Output the [X, Y] coordinate of the center of the cell containing the given text.  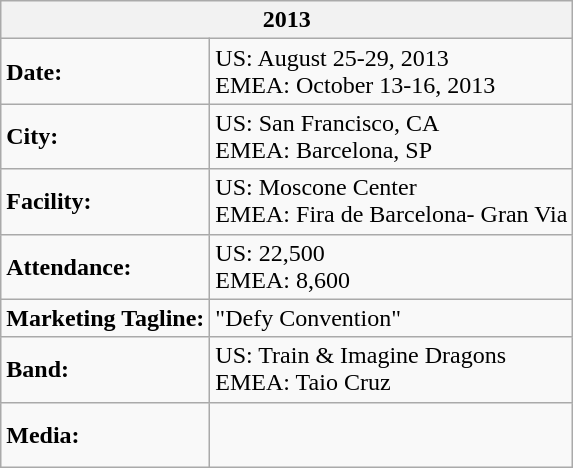
US: Moscone CenterEMEA: Fira de Barcelona- Gran Via [392, 202]
City: [106, 136]
2013 [287, 20]
Media: [106, 434]
Date: [106, 72]
Attendance: [106, 266]
US: August 25-29, 2013EMEA: October 13-16, 2013 [392, 72]
Facility: [106, 202]
US: San Francisco, CAEMEA: Barcelona, SP [392, 136]
"Defy Convention" [392, 318]
Marketing Tagline: [106, 318]
US: Train & Imagine DragonsEMEA: Taio Cruz [392, 370]
US: 22,500EMEA: 8,600 [392, 266]
Band: [106, 370]
